Return [X, Y] of the center of cell containing provided text 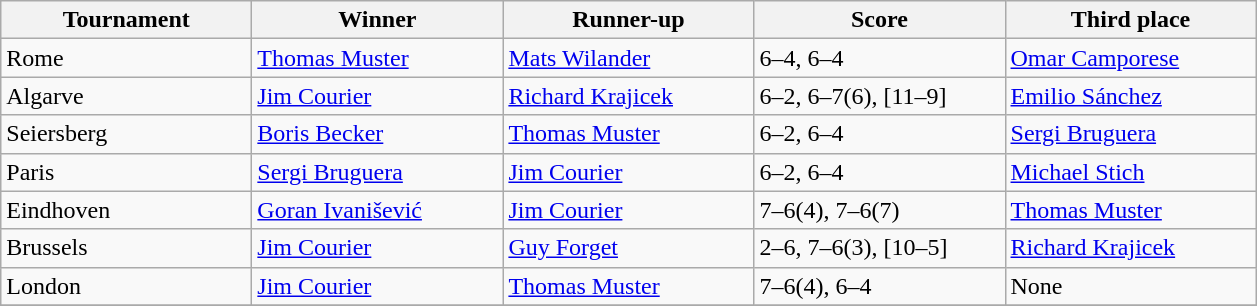
7–6(4), 7–6(7) [880, 210]
Winner [378, 20]
Emilio Sánchez [1130, 96]
Tournament [126, 20]
7–6(4), 6–4 [880, 286]
Brussels [126, 248]
Algarve [126, 96]
Runner-up [628, 20]
London [126, 286]
Goran Ivanišević [378, 210]
Score [880, 20]
Michael Stich [1130, 172]
Guy Forget [628, 248]
2–6, 7–6(3), [10–5] [880, 248]
Rome [126, 58]
Eindhoven [126, 210]
Seiersberg [126, 134]
Third place [1130, 20]
Boris Becker [378, 134]
6–4, 6–4 [880, 58]
None [1130, 286]
Mats Wilander [628, 58]
Paris [126, 172]
Omar Camporese [1130, 58]
6–2, 6–7(6), [11–9] [880, 96]
